Capture the cell that displays the provided text and extract its [x, y] central coordinate. 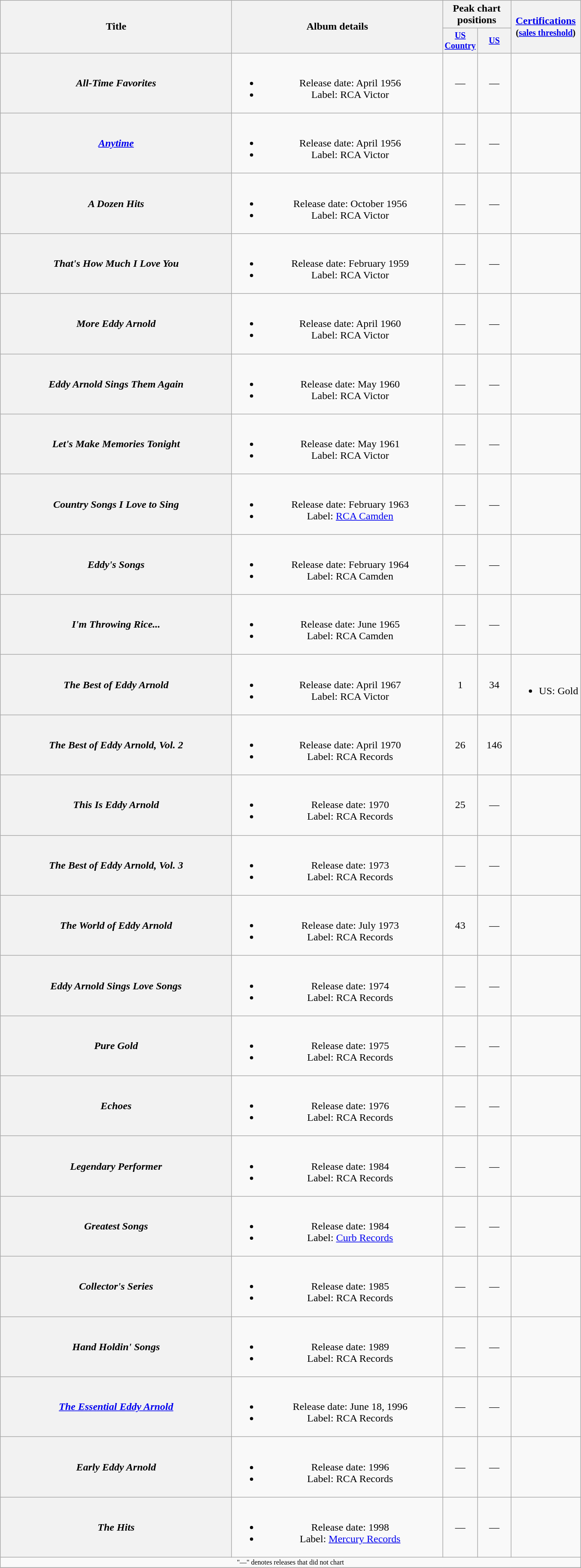
More Eddy Arnold [116, 324]
25 [460, 805]
Release date: 1985Label: RCA Records [338, 1287]
Release date: 1984Label: Curb Records [338, 1226]
Let's Make Memories Tonight [116, 444]
Country Songs I Love to Sing [116, 504]
Release date: April 1967Label: RCA Victor [338, 685]
146 [495, 745]
Release date: April 1970Label: RCA Records [338, 745]
Eddy Arnold Sings Them Again [116, 384]
Release date: May 1961Label: RCA Victor [338, 444]
Release date: 1974Label: RCA Records [338, 985]
Release date: 1975Label: RCA Records [338, 1046]
Eddy Arnold Sings Love Songs [116, 985]
26 [460, 745]
Release date: February 1964Label: RCA Camden [338, 564]
The World of Eddy Arnold [116, 925]
Release date: 1970Label: RCA Records [338, 805]
The Hits [116, 1527]
Release date: October 1956Label: RCA Victor [338, 203]
Release date: May 1960Label: RCA Victor [338, 384]
US: Gold [546, 685]
That's How Much I Love You [116, 263]
US Country [460, 40]
Release date: February 1963Label: RCA Camden [338, 504]
34 [495, 685]
Pure Gold [116, 1046]
Release date: June 18, 1996Label: RCA Records [338, 1407]
Peak chartpositions [477, 15]
The Best of Eddy Arnold [116, 685]
Hand Holdin' Songs [116, 1347]
Release date: 1996Label: RCA Records [338, 1467]
Album details [338, 27]
The Essential Eddy Arnold [116, 1407]
Certifications(sales threshold) [546, 27]
Release date: April 1960Label: RCA Victor [338, 324]
1 [460, 685]
Collector's Series [116, 1287]
Release date: 1976Label: RCA Records [338, 1106]
Greatest Songs [116, 1226]
Release date: July 1973Label: RCA Records [338, 925]
Early Eddy Arnold [116, 1467]
Title [116, 27]
Release date: June 1965Label: RCA Camden [338, 625]
All-Time Favorites [116, 83]
Release date: February 1959Label: RCA Victor [338, 263]
Legendary Performer [116, 1166]
Release date: 1989Label: RCA Records [338, 1347]
"—" denotes releases that did not chart [290, 1562]
US [495, 40]
Echoes [116, 1106]
Anytime [116, 143]
Release date: 1998Label: Mercury Records [338, 1527]
A Dozen Hits [116, 203]
This Is Eddy Arnold [116, 805]
Eddy's Songs [116, 564]
The Best of Eddy Arnold, Vol. 2 [116, 745]
Release date: 1984Label: RCA Records [338, 1166]
43 [460, 925]
I'm Throwing Rice... [116, 625]
The Best of Eddy Arnold, Vol. 3 [116, 865]
Release date: 1973Label: RCA Records [338, 865]
